Identify which cell holds the provided text, then report its (X, Y) central coordinate. 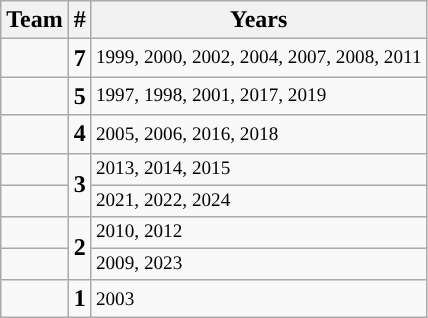
2010, 2012 (258, 232)
2005, 2006, 2016, 2018 (258, 134)
2013, 2014, 2015 (258, 169)
1 (80, 299)
1999, 2000, 2002, 2004, 2007, 2008, 2011 (258, 58)
1997, 1998, 2001, 2017, 2019 (258, 96)
2009, 2023 (258, 264)
3 (80, 184)
2 (80, 248)
2003 (258, 299)
Years (258, 20)
4 (80, 134)
2021, 2022, 2024 (258, 201)
Team (35, 20)
# (80, 20)
5 (80, 96)
7 (80, 58)
